Scan for the cell matching the given text and deliver its [X, Y] coordinate at center. 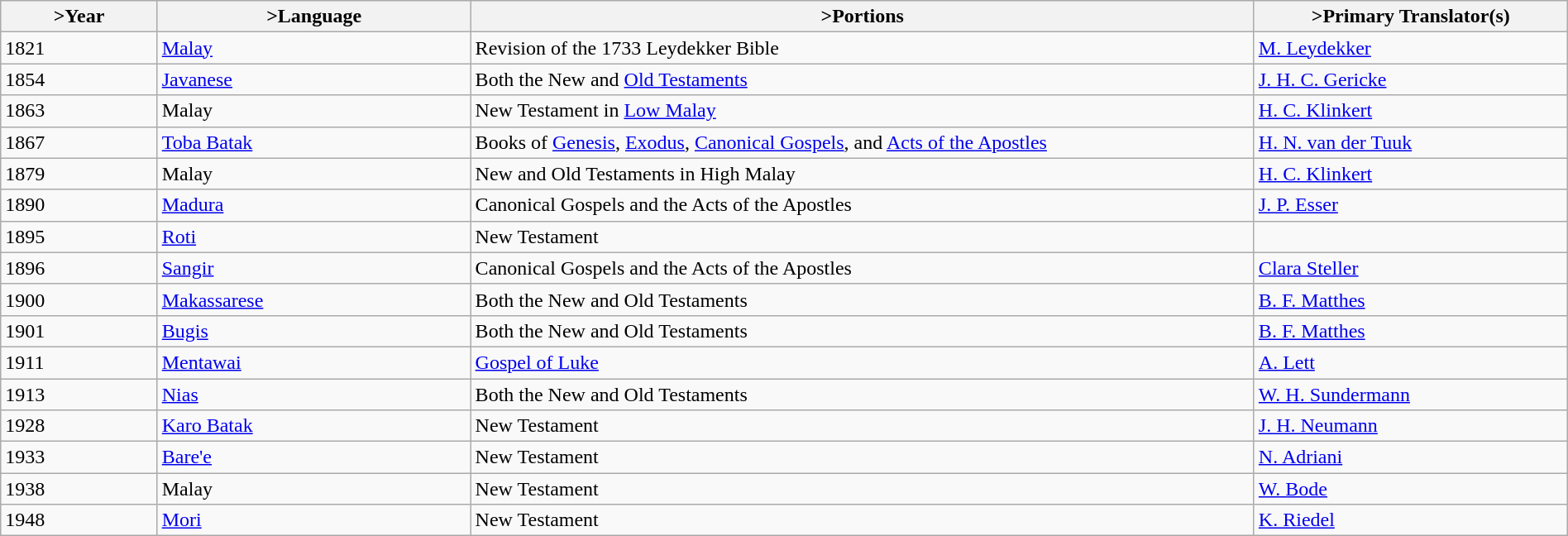
1854 [79, 79]
K. Riedel [1411, 520]
Madura [314, 205]
Nias [314, 395]
Revision of the 1733 Leydekker Bible [862, 48]
1913 [79, 395]
M. Leydekker [1411, 48]
Sangir [314, 268]
>Language [314, 17]
Toba Batak [314, 142]
1867 [79, 142]
A. Lett [1411, 362]
New and Old Testaments in High Malay [862, 174]
1863 [79, 111]
1938 [79, 489]
1879 [79, 174]
1821 [79, 48]
Clara Steller [1411, 268]
J. P. Esser [1411, 205]
J. H. C. Gericke [1411, 79]
Gospel of Luke [862, 362]
1890 [79, 205]
Bugis [314, 331]
Books of Genesis, Exodus, Canonical Gospels, and Acts of the Apostles [862, 142]
W. H. Sundermann [1411, 395]
>Primary Translator(s) [1411, 17]
1900 [79, 299]
Makassarese [314, 299]
1895 [79, 237]
1896 [79, 268]
Karo Batak [314, 426]
1911 [79, 362]
Mori [314, 520]
N. Adriani [1411, 457]
1901 [79, 331]
Bare'e [314, 457]
>Portions [862, 17]
Javanese [314, 79]
1928 [79, 426]
H. N. van der Tuuk [1411, 142]
>Year [79, 17]
Roti [314, 237]
J. H. Neumann [1411, 426]
Mentawai [314, 362]
W. Bode [1411, 489]
1933 [79, 457]
1948 [79, 520]
New Testament in Low Malay [862, 111]
